Provide the (X, Y) coordinate of the cell's center where the given text is located.  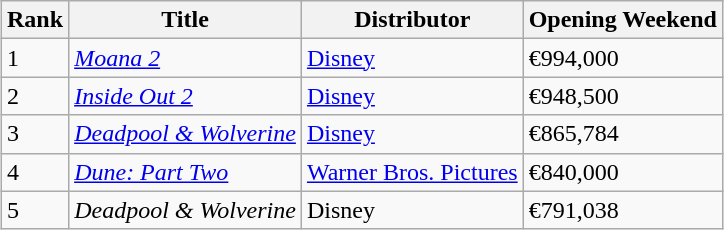
Title (186, 20)
Warner Bros. Pictures (412, 172)
Distributor (412, 20)
€948,500 (622, 96)
Moana 2 (186, 58)
Dune: Part Two (186, 172)
5 (36, 210)
3 (36, 134)
Inside Out 2 (186, 96)
2 (36, 96)
Rank (36, 20)
4 (36, 172)
Opening Weekend (622, 20)
€994,000 (622, 58)
€865,784 (622, 134)
€840,000 (622, 172)
1 (36, 58)
€791,038 (622, 210)
